Find where the given text appears and provide that cell's center as [x, y] coordinate. 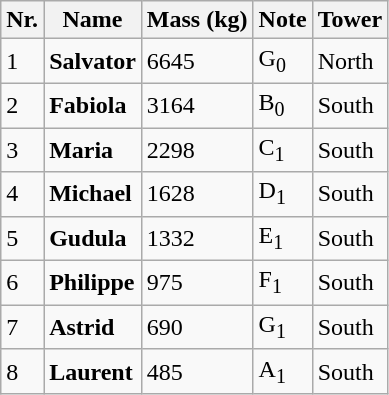
485 [197, 371]
A1 [282, 371]
6 [22, 283]
Michael [93, 194]
Salvator [93, 61]
C1 [282, 150]
3 [22, 150]
Note [282, 20]
D1 [282, 194]
Astrid [93, 327]
E1 [282, 238]
5 [22, 238]
1332 [197, 238]
G0 [282, 61]
Maria [93, 150]
Name [93, 20]
North [350, 61]
6645 [197, 61]
975 [197, 283]
8 [22, 371]
Fabiola [93, 105]
2 [22, 105]
Nr. [22, 20]
1628 [197, 194]
690 [197, 327]
Tower [350, 20]
B0 [282, 105]
2298 [197, 150]
F1 [282, 283]
Philippe [93, 283]
3164 [197, 105]
Mass (kg) [197, 20]
Gudula [93, 238]
1 [22, 61]
7 [22, 327]
4 [22, 194]
Laurent [93, 371]
G1 [282, 327]
